Output the (X, Y) coordinate of the center of the cell containing the given text.  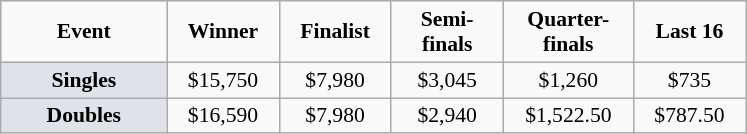
Quarter-finals (568, 32)
$787.50 (689, 116)
Doubles (84, 116)
$15,750 (223, 80)
Singles (84, 80)
Winner (223, 32)
$1,260 (568, 80)
Last 16 (689, 32)
Finalist (335, 32)
$3,045 (447, 80)
Semi-finals (447, 32)
$735 (689, 80)
$16,590 (223, 116)
$1,522.50 (568, 116)
Event (84, 32)
$2,940 (447, 116)
